Search for the cell housing the specified text and yield its (x, y) center coordinate. 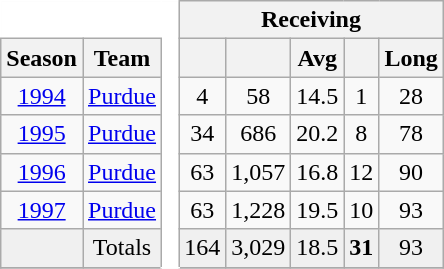
Receiving (312, 20)
1995 (42, 134)
16.8 (318, 172)
1,057 (258, 172)
1996 (42, 172)
14.5 (318, 96)
31 (362, 248)
12 (362, 172)
10 (362, 210)
1997 (42, 210)
Avg (318, 58)
Totals (122, 248)
28 (411, 96)
1,228 (258, 210)
34 (202, 134)
58 (258, 96)
8 (362, 134)
Season (42, 58)
20.2 (318, 134)
4 (202, 96)
1994 (42, 96)
78 (411, 134)
90 (411, 172)
1 (362, 96)
18.5 (318, 248)
686 (258, 134)
3,029 (258, 248)
19.5 (318, 210)
164 (202, 248)
Long (411, 58)
Team (122, 58)
